Locate the cell with the specified text and output its [x, y] center coordinate. 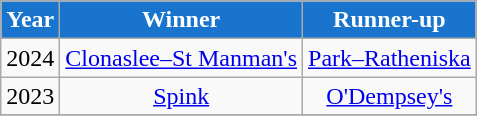
Winner [182, 20]
2024 [30, 58]
Runner-up [390, 20]
O'Dempsey's [390, 96]
Park–Ratheniska [390, 58]
Spink [182, 96]
2023 [30, 96]
Year [30, 20]
Clonaslee–St Manman's [182, 58]
